Find where the given text appears and provide that cell's center as [X, Y] coordinate. 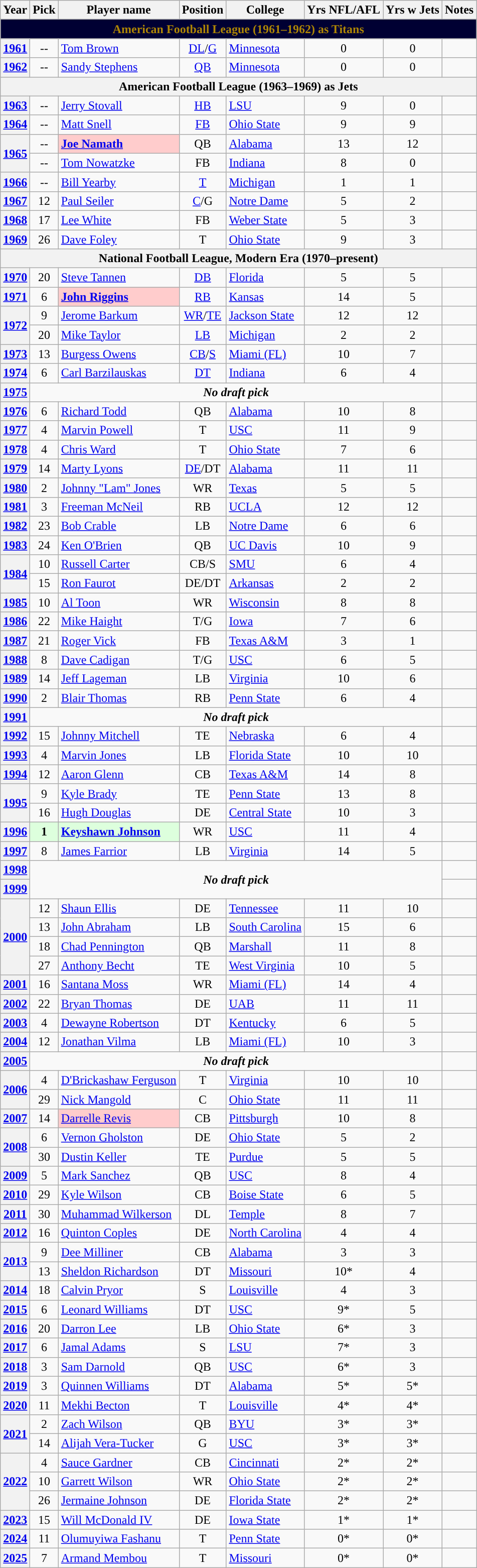
1971 [15, 297]
Al Toon [118, 602]
Jerome Barkum [118, 316]
UCLA [265, 507]
John Riggins [118, 297]
2007 [15, 1118]
1995 [15, 803]
UC Davis [265, 545]
1963 [15, 105]
1999 [15, 889]
Purdue [265, 1156]
1978 [15, 449]
1991 [15, 717]
1961 [15, 48]
1993 [15, 755]
Darron Lee [118, 1329]
Olumuyiwa Fashanu [118, 1539]
SMU [265, 564]
Mekhi Becton [118, 1405]
Jackson State [265, 316]
2001 [15, 985]
2012 [15, 1233]
Dave Cadigan [118, 660]
Pittsburgh [265, 1118]
Iowa [265, 622]
Lee White [118, 220]
Johnny "Lam" Jones [118, 488]
2013 [15, 1262]
Mike Haight [118, 622]
Freeman McNeil [118, 507]
Zach Wilson [118, 1424]
Nebraska [265, 736]
1965 [15, 153]
West Virginia [265, 966]
Garrett Wilson [118, 1482]
Temple [265, 1214]
Bob Crable [118, 526]
Johnny Mitchell [118, 736]
Keyshawn Johnson [118, 831]
Jonathan Vilma [118, 1042]
1986 [15, 622]
1964 [15, 125]
Dee Milliner [118, 1252]
Sheldon Richardson [118, 1271]
1973 [15, 354]
Arkansas [265, 583]
17 [44, 220]
G [203, 1443]
Cincinnati [265, 1463]
Muhammad Wilkerson [118, 1214]
2005 [15, 1061]
10* [344, 1271]
Position [203, 10]
1988 [15, 660]
Santana Moss [118, 985]
Kyle Brady [118, 793]
2024 [15, 1539]
Shaun Ellis [118, 908]
Yrs w Jets [413, 10]
2009 [15, 1176]
27 [44, 966]
2015 [15, 1309]
North Carolina [265, 1233]
Boise State [265, 1195]
Jerry Stovall [118, 105]
1975 [15, 392]
2017 [15, 1348]
Notes [459, 10]
Mike Taylor [118, 335]
BYU [265, 1424]
John Abraham [118, 927]
Burgess Owens [118, 354]
2006 [15, 1090]
24 [44, 545]
Richard Todd [118, 411]
7* [344, 1348]
College [265, 10]
Weber State [265, 220]
2019 [15, 1386]
2016 [15, 1329]
Matt Snell [118, 125]
9* [344, 1309]
Tennessee [265, 908]
DL [203, 1214]
Kansas [265, 297]
Roger Vick [118, 641]
2002 [15, 1004]
1972 [15, 325]
Wisconsin [265, 602]
1969 [15, 239]
Kyle Wilson [118, 1195]
Central State [265, 812]
2011 [15, 1214]
2014 [15, 1290]
Marvin Jones [118, 755]
Bill Yearby [118, 182]
1974 [15, 373]
1996 [15, 831]
Tom Brown [118, 48]
Dave Foley [118, 239]
Will McDonald IV [118, 1520]
Steve Tannen [118, 278]
2010 [15, 1195]
2004 [15, 1042]
1970 [15, 278]
Jamal Adams [118, 1348]
1985 [15, 602]
National Football League, Modern Era (1970–present) [239, 259]
DB [203, 278]
2020 [15, 1405]
1976 [15, 411]
Texas [265, 488]
Jermaine Johnson [118, 1501]
Kentucky [265, 1023]
Dewayne Robertson [118, 1023]
Sauce Gardner [118, 1463]
Quinnen Williams [118, 1386]
Bryan Thomas [118, 1004]
1980 [15, 488]
Quinton Coples [118, 1233]
Darrelle Revis [118, 1118]
Calvin Pryor [118, 1290]
Hugh Douglas [118, 812]
Mark Sanchez [118, 1176]
HB [203, 105]
Ron Faurot [118, 583]
2008 [15, 1147]
Aaron Glenn [118, 774]
Blair Thomas [118, 698]
Sam Darnold [118, 1367]
1966 [15, 182]
1984 [15, 574]
Armand Membou [118, 1558]
Joe Namath [118, 144]
2003 [15, 1023]
C [203, 1099]
South Carolina [265, 927]
2018 [15, 1367]
Pick [44, 10]
Chad Pennington [118, 946]
2023 [15, 1520]
Alijah Vera-Tucker [118, 1443]
Chris Ward [118, 449]
American Football League (1961–1962) as Titans [239, 29]
1982 [15, 526]
2025 [15, 1558]
American Football League (1963–1969) as Jets [239, 86]
C/G [203, 201]
1994 [15, 774]
1981 [15, 507]
Russell Carter [118, 564]
1968 [15, 220]
Marvin Powell [118, 430]
1997 [15, 851]
Iowa State [265, 1520]
Marty Lyons [118, 468]
Year [15, 10]
2022 [15, 1482]
Sandy Stephens [118, 67]
21 [44, 641]
1983 [15, 545]
Jeff Lageman [118, 679]
Leonard Williams [118, 1309]
2021 [15, 1433]
Anthony Becht [118, 966]
1992 [15, 736]
1989 [15, 679]
D'Brickashaw Ferguson [118, 1080]
1987 [15, 641]
1998 [15, 870]
Florida [265, 278]
Yrs NFL/AFL [344, 10]
1962 [15, 67]
23 [44, 526]
James Farrior [118, 851]
1979 [15, 468]
Carl Barzilauskas [118, 373]
Ken O'Brien [118, 545]
Player name [118, 10]
1967 [15, 201]
WR/TE [203, 316]
UAB [265, 1004]
Vernon Gholston [118, 1137]
Paul Seiler [118, 201]
Marshall [265, 946]
DL/G [203, 48]
Tom Nowatzke [118, 163]
1990 [15, 698]
Nick Mangold [118, 1099]
1977 [15, 430]
2000 [15, 937]
Dustin Keller [118, 1156]
